Locate the cell with the specified text and output its (X, Y) center coordinate. 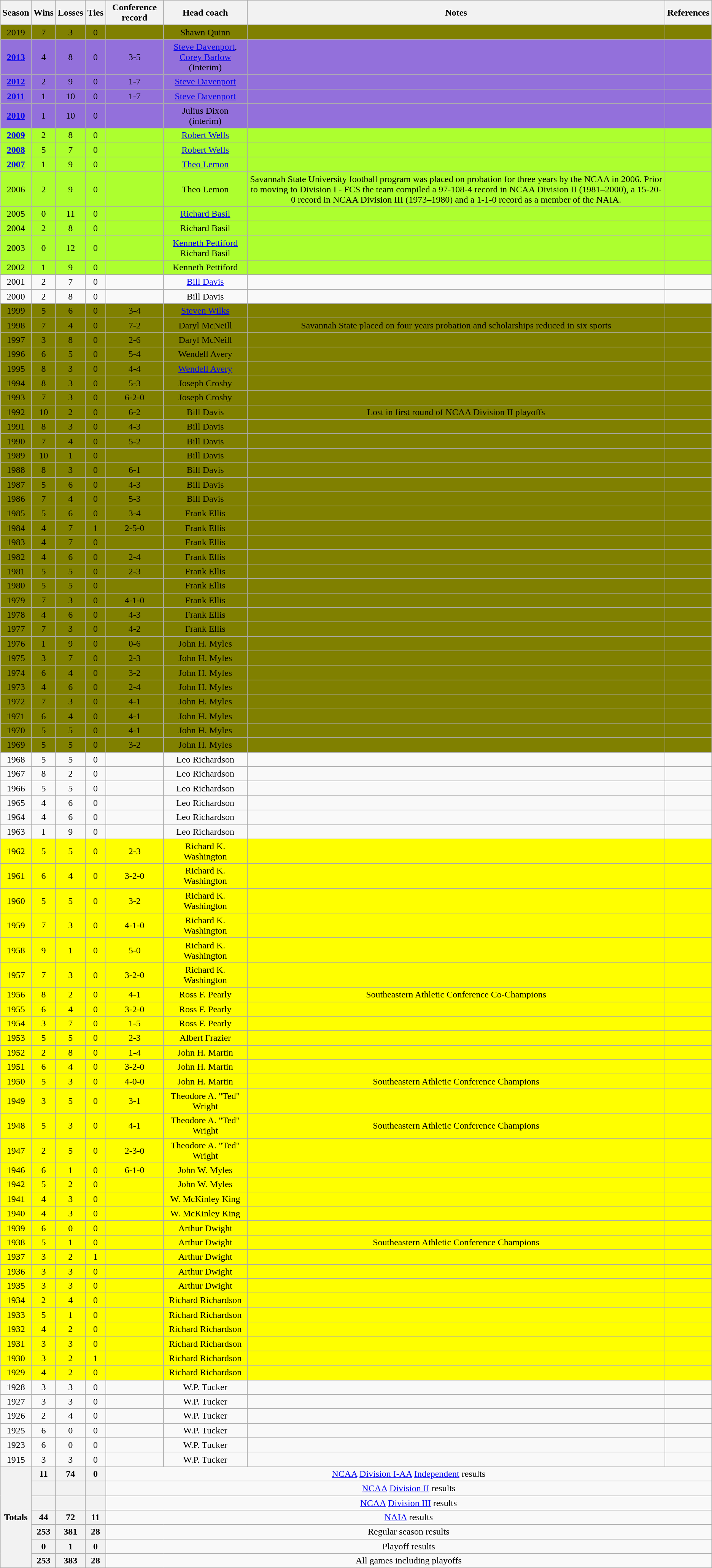
Head coach (205, 13)
Albert Frazier (205, 1038)
Savannah State placed on four years probation and scholarships reduced in six sports (456, 325)
NCAA Division III results (409, 1503)
Playoff results (409, 1546)
1976 (16, 644)
1923 (16, 1445)
1956 (16, 994)
Southeastern Athletic Conference Co-Champions (456, 994)
1977 (16, 629)
Kenneth PettifordRichard Basil (205, 248)
1984 (16, 528)
2013 (16, 57)
74 (70, 1474)
7-2 (135, 325)
5-2 (135, 441)
1955 (16, 1009)
6-2 (135, 412)
NAIA results (409, 1517)
2-5-0 (135, 528)
1999 (16, 311)
1949 (16, 1101)
2010 (16, 116)
Totals (16, 1517)
All games including playoffs (409, 1561)
1959 (16, 925)
1934 (16, 1300)
1915 (16, 1459)
1932 (16, 1329)
5-0 (135, 950)
1950 (16, 1081)
1979 (16, 600)
Steve Davenport, Corey Barlow (Interim) (205, 57)
1997 (16, 340)
4-4 (135, 369)
1994 (16, 383)
1992 (16, 412)
1930 (16, 1358)
Ties (95, 13)
1952 (16, 1053)
1981 (16, 571)
1938 (16, 1242)
2012 (16, 82)
3-1 (135, 1101)
1927 (16, 1402)
2001 (16, 282)
1951 (16, 1067)
1978 (16, 615)
1929 (16, 1373)
NCAA Division II results (409, 1488)
2009 (16, 135)
Notes (456, 13)
1987 (16, 485)
Julius Dixon (interim) (205, 116)
1937 (16, 1257)
1983 (16, 542)
1968 (16, 759)
1-4 (135, 1053)
1989 (16, 455)
1974 (16, 672)
6-2-0 (135, 398)
1948 (16, 1126)
Regular season results (409, 1532)
2007 (16, 164)
1986 (16, 499)
1953 (16, 1038)
1962 (16, 851)
1-5 (135, 1024)
Season (16, 13)
1991 (16, 426)
Kenneth Pettiford (205, 268)
1985 (16, 514)
1972 (16, 701)
1936 (16, 1272)
1967 (16, 774)
1960 (16, 901)
1925 (16, 1430)
1995 (16, 369)
1933 (16, 1315)
1939 (16, 1228)
1996 (16, 354)
2006 (16, 189)
4-0-0 (135, 1081)
12 (70, 248)
References (688, 13)
1935 (16, 1286)
1990 (16, 441)
1926 (16, 1416)
1980 (16, 586)
2-3-0 (135, 1150)
2-6 (135, 340)
2003 (16, 248)
2000 (16, 296)
383 (70, 1561)
1957 (16, 975)
1971 (16, 716)
6-1 (135, 470)
2011 (16, 96)
Lost in first round of NCAA Division II playoffs (456, 412)
6-1-0 (135, 1170)
4-2 (135, 629)
1931 (16, 1344)
1928 (16, 1387)
1970 (16, 731)
1975 (16, 658)
0-6 (135, 644)
1941 (16, 1199)
44 (43, 1517)
NCAA Division I-AA Independent results (409, 1474)
2002 (16, 268)
1961 (16, 876)
1942 (16, 1184)
2005 (16, 214)
Shawn Quinn (205, 32)
2008 (16, 150)
2019 (16, 32)
Losses (70, 13)
Conference record (135, 13)
Steven Wilks (205, 311)
3-5 (135, 57)
Wins (43, 13)
1963 (16, 832)
1958 (16, 950)
1940 (16, 1213)
1993 (16, 398)
1964 (16, 817)
1954 (16, 1024)
1946 (16, 1170)
1969 (16, 745)
1988 (16, 470)
1966 (16, 788)
1965 (16, 803)
72 (70, 1517)
1973 (16, 687)
1947 (16, 1150)
5-4 (135, 354)
1998 (16, 325)
1982 (16, 557)
381 (70, 1532)
2004 (16, 228)
